For the text-containing cell, return its midpoint in [X, Y] coordinate format. 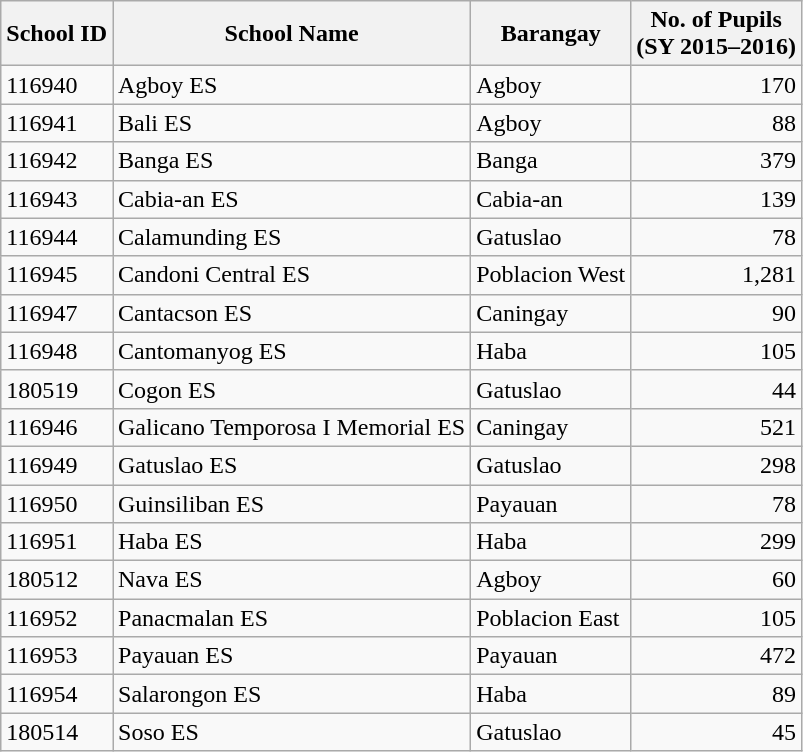
Soso ES [291, 732]
139 [716, 199]
89 [716, 694]
116954 [57, 694]
Panacmalan ES [291, 618]
Haba ES [291, 542]
298 [716, 465]
180519 [57, 389]
170 [716, 85]
Poblacion West [551, 275]
No. of Pupils (SY 2015–2016) [716, 34]
116950 [57, 503]
Cantacson ES [291, 313]
299 [716, 542]
Cabia-an [551, 199]
Galicano Temporosa I Memorial ES [291, 427]
Cantomanyog ES [291, 351]
45 [716, 732]
180514 [57, 732]
Calamunding ES [291, 237]
Cogon ES [291, 389]
379 [716, 161]
116941 [57, 123]
School ID [57, 34]
Poblacion East [551, 618]
Salarongon ES [291, 694]
116944 [57, 237]
116940 [57, 85]
116953 [57, 656]
116951 [57, 542]
116948 [57, 351]
Candoni Central ES [291, 275]
Payauan ES [291, 656]
1,281 [716, 275]
88 [716, 123]
180512 [57, 580]
116943 [57, 199]
Bali ES [291, 123]
116946 [57, 427]
44 [716, 389]
116949 [57, 465]
Cabia-an ES [291, 199]
116945 [57, 275]
90 [716, 313]
60 [716, 580]
Barangay [551, 34]
116947 [57, 313]
521 [716, 427]
116952 [57, 618]
Guinsiliban ES [291, 503]
Banga [551, 161]
472 [716, 656]
116942 [57, 161]
Agboy ES [291, 85]
Banga ES [291, 161]
Gatuslao ES [291, 465]
Nava ES [291, 580]
School Name [291, 34]
